Detect which cell encompasses the target text, then output its [x, y] center coordinate. 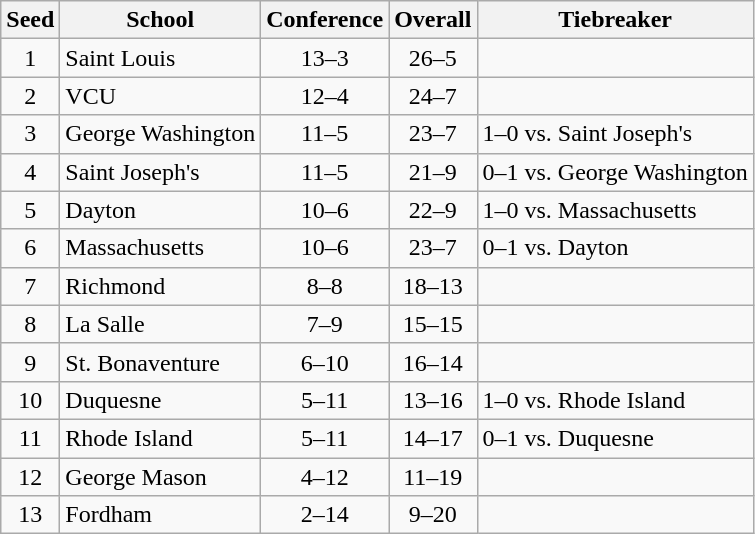
Massachusetts [160, 248]
Overall [433, 20]
4 [30, 172]
7–9 [325, 324]
9 [30, 362]
Rhode Island [160, 438]
2 [30, 96]
18–13 [433, 286]
1–0 vs. Rhode Island [615, 400]
Saint Joseph's [160, 172]
11 [30, 438]
8–8 [325, 286]
13–3 [325, 58]
Saint Louis [160, 58]
10 [30, 400]
11–19 [433, 477]
6 [30, 248]
22–9 [433, 210]
La Salle [160, 324]
21–9 [433, 172]
26–5 [433, 58]
5 [30, 210]
0–1 vs. George Washington [615, 172]
8 [30, 324]
3 [30, 134]
St. Bonaventure [160, 362]
9–20 [433, 515]
1–0 vs. Massachusetts [615, 210]
Dayton [160, 210]
VCU [160, 96]
16–14 [433, 362]
12–4 [325, 96]
2–14 [325, 515]
0–1 vs. Dayton [615, 248]
George Mason [160, 477]
14–17 [433, 438]
4–12 [325, 477]
0–1 vs. Duquesne [615, 438]
School [160, 20]
13–16 [433, 400]
12 [30, 477]
1–0 vs. Saint Joseph's [615, 134]
Tiebreaker [615, 20]
Duquesne [160, 400]
Seed [30, 20]
15–15 [433, 324]
6–10 [325, 362]
Richmond [160, 286]
7 [30, 286]
13 [30, 515]
1 [30, 58]
24–7 [433, 96]
George Washington [160, 134]
Conference [325, 20]
Fordham [160, 515]
